Return the (X, Y) coordinate for the center point of the cell that contains the specified text.  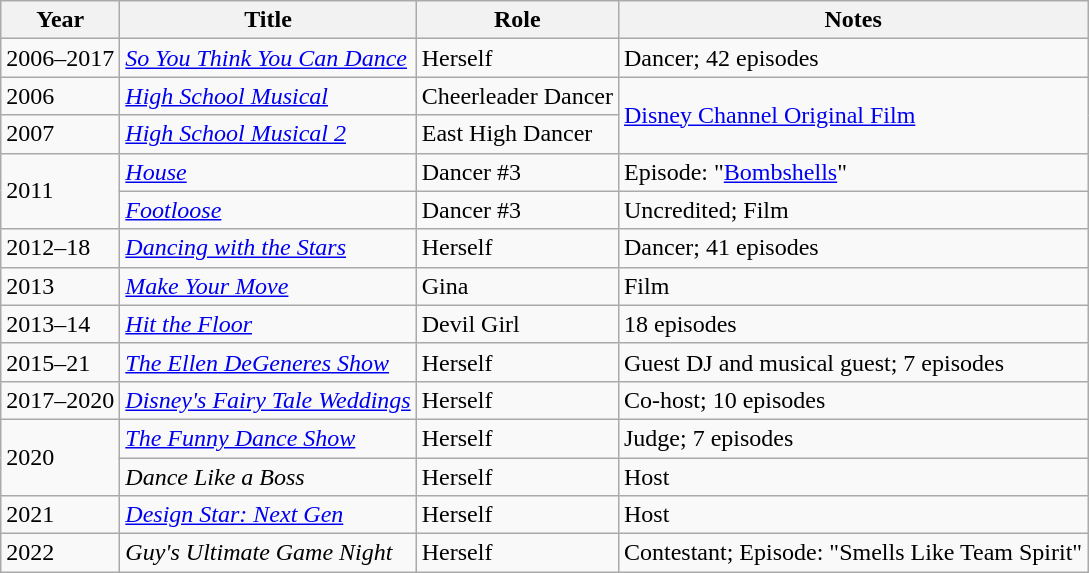
Disney Channel Original Film (852, 115)
East High Dancer (517, 134)
Notes (852, 20)
2006 (60, 96)
The Funny Dance Show (268, 438)
Year (60, 20)
2020 (60, 457)
Dance Like a Boss (268, 477)
Hit the Floor (268, 324)
Make Your Move (268, 286)
2013 (60, 286)
The Ellen DeGeneres Show (268, 362)
18 episodes (852, 324)
Film (852, 286)
Guy's Ultimate Game Night (268, 553)
Design Star: Next Gen (268, 515)
Cheerleader Dancer (517, 96)
House (268, 172)
2012–18 (60, 248)
Episode: "Bombshells" (852, 172)
Dancing with the Stars (268, 248)
Role (517, 20)
Footloose (268, 210)
Guest DJ and musical guest; 7 episodes (852, 362)
Devil Girl (517, 324)
Judge; 7 episodes (852, 438)
2006–2017 (60, 58)
2007 (60, 134)
So You Think You Can Dance (268, 58)
2011 (60, 191)
Title (268, 20)
High School Musical 2 (268, 134)
Co-host; 10 episodes (852, 400)
2022 (60, 553)
Dancer; 41 episodes (852, 248)
2017–2020 (60, 400)
Contestant; Episode: "Smells Like Team Spirit" (852, 553)
Gina (517, 286)
Disney's Fairy Tale Weddings (268, 400)
Uncredited; Film (852, 210)
2015–21 (60, 362)
2021 (60, 515)
Dancer; 42 episodes (852, 58)
High School Musical (268, 96)
2013–14 (60, 324)
